Return (x, y) of the center of cell containing provided text 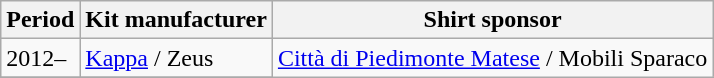
Kit manufacturer (176, 20)
Period (40, 20)
Città di Piedimonte Matese / Mobili Sparaco (492, 58)
Kappa / Zeus (176, 58)
Shirt sponsor (492, 20)
2012– (40, 58)
